Provide the (X, Y) coordinate of the cell's center where the given text is located.  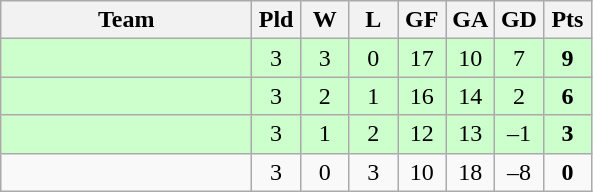
–8 (520, 172)
13 (470, 134)
W (324, 20)
6 (568, 96)
Pld (276, 20)
7 (520, 58)
Pts (568, 20)
GD (520, 20)
L (374, 20)
GA (470, 20)
14 (470, 96)
–1 (520, 134)
18 (470, 172)
Team (126, 20)
16 (422, 96)
17 (422, 58)
12 (422, 134)
GF (422, 20)
9 (568, 58)
